Extract the (x, y) coordinate from the center of the cell holding the provided text.  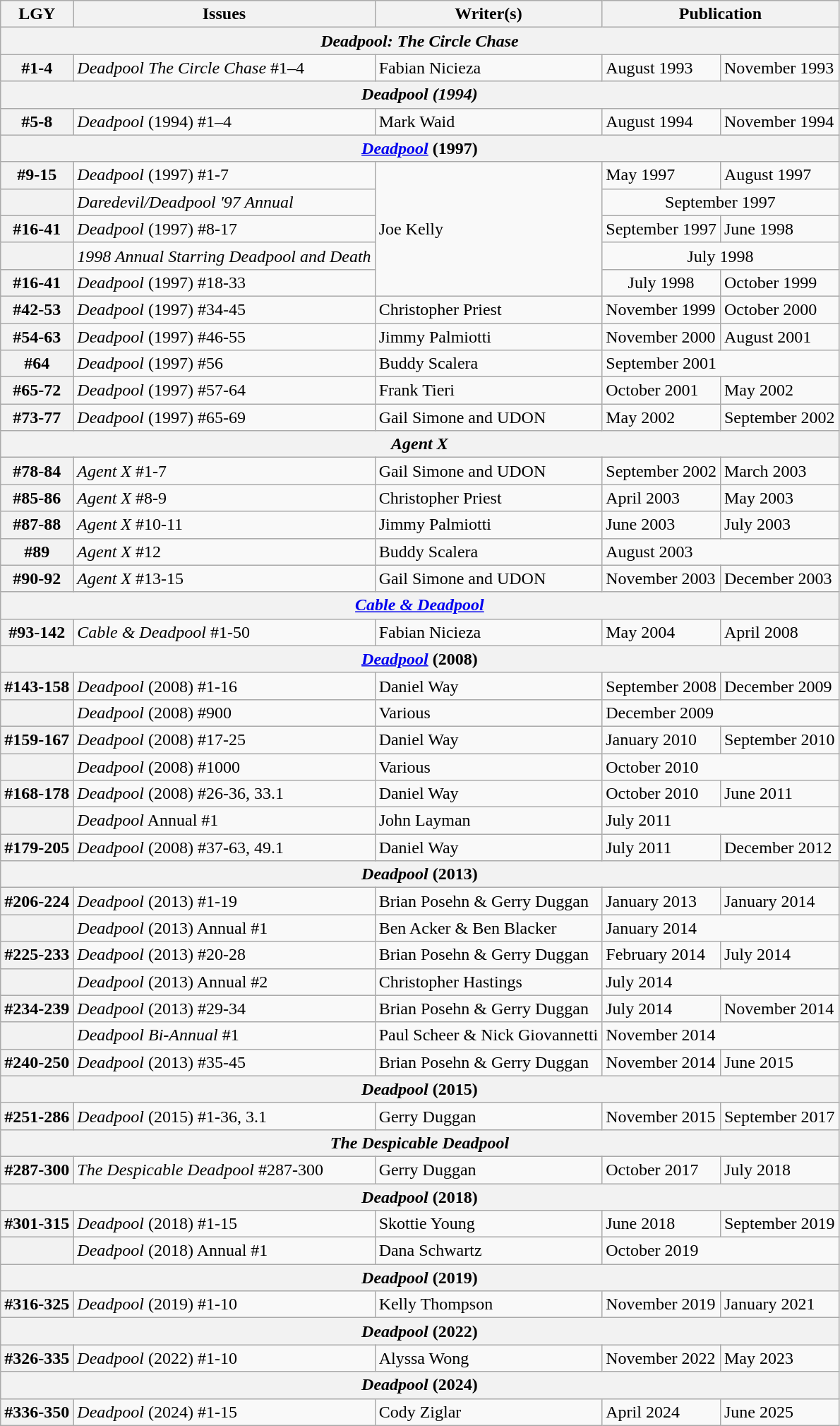
Deadpool Annual #1 (224, 821)
October 1999 (779, 283)
Deadpool (2008) #26-36, 33.1 (224, 794)
#326-335 (37, 1358)
Paul Scheer & Nick Giovannetti (488, 1035)
September 2001 (720, 364)
#64 (37, 364)
Deadpool (2008) #900 (224, 713)
Deadpool (1997) #34-45 (224, 309)
June 2025 (779, 1412)
November 1994 (779, 121)
November 1999 (661, 309)
#143-158 (37, 686)
#1-4 (37, 68)
August 1997 (779, 175)
October 2001 (661, 391)
#168-178 (37, 794)
Deadpool (2022) #1-10 (224, 1358)
#42-53 (37, 309)
#336-350 (37, 1412)
June 2003 (661, 525)
Deadpool (2013) #20-28 (224, 955)
#93-142 (37, 632)
Deadpool (2013) Annual #1 (224, 928)
The Despicable Deadpool (419, 1143)
Deadpool (1997) #8-17 (224, 229)
October 2019 (720, 1251)
August 1994 (661, 121)
Deadpool: The Circle Chase (419, 41)
#9-15 (37, 175)
LGY (37, 14)
Deadpool (2008) #1-16 (224, 686)
Skottie Young (488, 1224)
September 2017 (779, 1116)
Deadpool (2013) #1-19 (224, 901)
#73-77 (37, 417)
June 1998 (779, 229)
Dana Schwartz (488, 1251)
January 2010 (661, 739)
#5-8 (37, 121)
Cody Ziglar (488, 1412)
December 2003 (779, 578)
Christopher Hastings (488, 982)
Deadpool Bi-Annual #1 (224, 1035)
June 2011 (779, 794)
Publication (720, 14)
Deadpool (1997) #18-33 (224, 283)
Deadpool (1997) #65-69 (224, 417)
December 2012 (779, 848)
April 2024 (661, 1412)
Deadpool (2019) #1-10 (224, 1305)
May 2003 (779, 498)
Kelly Thompson (488, 1305)
#179-205 (37, 848)
Deadpool (2019) (419, 1278)
August 1993 (661, 68)
November 2000 (661, 337)
Deadpool (2013) #35-45 (224, 1062)
April 2003 (661, 498)
#65-72 (37, 391)
March 2003 (779, 471)
#251-286 (37, 1116)
#90-92 (37, 578)
Deadpool (2008) #17-25 (224, 739)
Ben Acker & Ben Blacker (488, 928)
Deadpool The Circle Chase #1–4 (224, 68)
November 2003 (661, 578)
Deadpool (1997) #46-55 (224, 337)
July 2003 (779, 525)
Deadpool (1997) #56 (224, 364)
May 2004 (661, 632)
Deadpool (2015) (419, 1089)
Deadpool (1997) #1-7 (224, 175)
April 2008 (779, 632)
Deadpool (1997) #57-64 (224, 391)
Deadpool (2024) #1-15 (224, 1412)
#234-239 (37, 1009)
#85-86 (37, 498)
Deadpool (2022) (419, 1331)
October 2017 (661, 1170)
Agent X (419, 444)
August 2001 (779, 337)
October 2000 (779, 309)
July 2018 (779, 1170)
#159-167 (37, 739)
November 1993 (779, 68)
Agent X #12 (224, 552)
Deadpool (1994) #1–4 (224, 121)
Deadpool (2018) #1-15 (224, 1224)
Agent X #10-11 (224, 525)
May 2023 (779, 1358)
Mark Waid (488, 121)
Deadpool (2018) (419, 1197)
May 1997 (661, 175)
#316-325 (37, 1305)
June 2018 (661, 1224)
Deadpool (1994) (419, 95)
January 2013 (661, 901)
Cable & Deadpool (419, 605)
#240-250 (37, 1062)
#87-88 (37, 525)
#225-233 (37, 955)
November 2019 (661, 1305)
Deadpool (2008) (419, 659)
#206-224 (37, 901)
#54-63 (37, 337)
#89 (37, 552)
Agent X #1-7 (224, 471)
November 2015 (661, 1116)
Daredevil/Deadpool '97 Annual (224, 202)
August 2003 (720, 552)
Writer(s) (488, 14)
Deadpool (2008) #1000 (224, 766)
Deadpool (2013) Annual #2 (224, 982)
September 2019 (779, 1224)
Deadpool (2008) #37-63, 49.1 (224, 848)
John Layman (488, 821)
#301-315 (37, 1224)
#287-300 (37, 1170)
Cable & Deadpool #1-50 (224, 632)
Deadpool (1997) (419, 148)
Frank Tieri (488, 391)
#78-84 (37, 471)
Deadpool (2015) #1-36, 3.1 (224, 1116)
The Despicable Deadpool #287-300 (224, 1170)
Deadpool (2013) (419, 874)
Agent X #8-9 (224, 498)
Alyssa Wong (488, 1358)
Deadpool (2018) Annual #1 (224, 1251)
September 2010 (779, 739)
June 2015 (779, 1062)
Deadpool (2024) (419, 1385)
September 2008 (661, 686)
January 2021 (779, 1305)
February 2014 (661, 955)
November 2022 (661, 1358)
Joe Kelly (488, 229)
1998 Annual Starring Deadpool and Death (224, 256)
Deadpool (2013) #29-34 (224, 1009)
Issues (224, 14)
Agent X #13-15 (224, 578)
